Return [X, Y] of the center of cell containing provided text 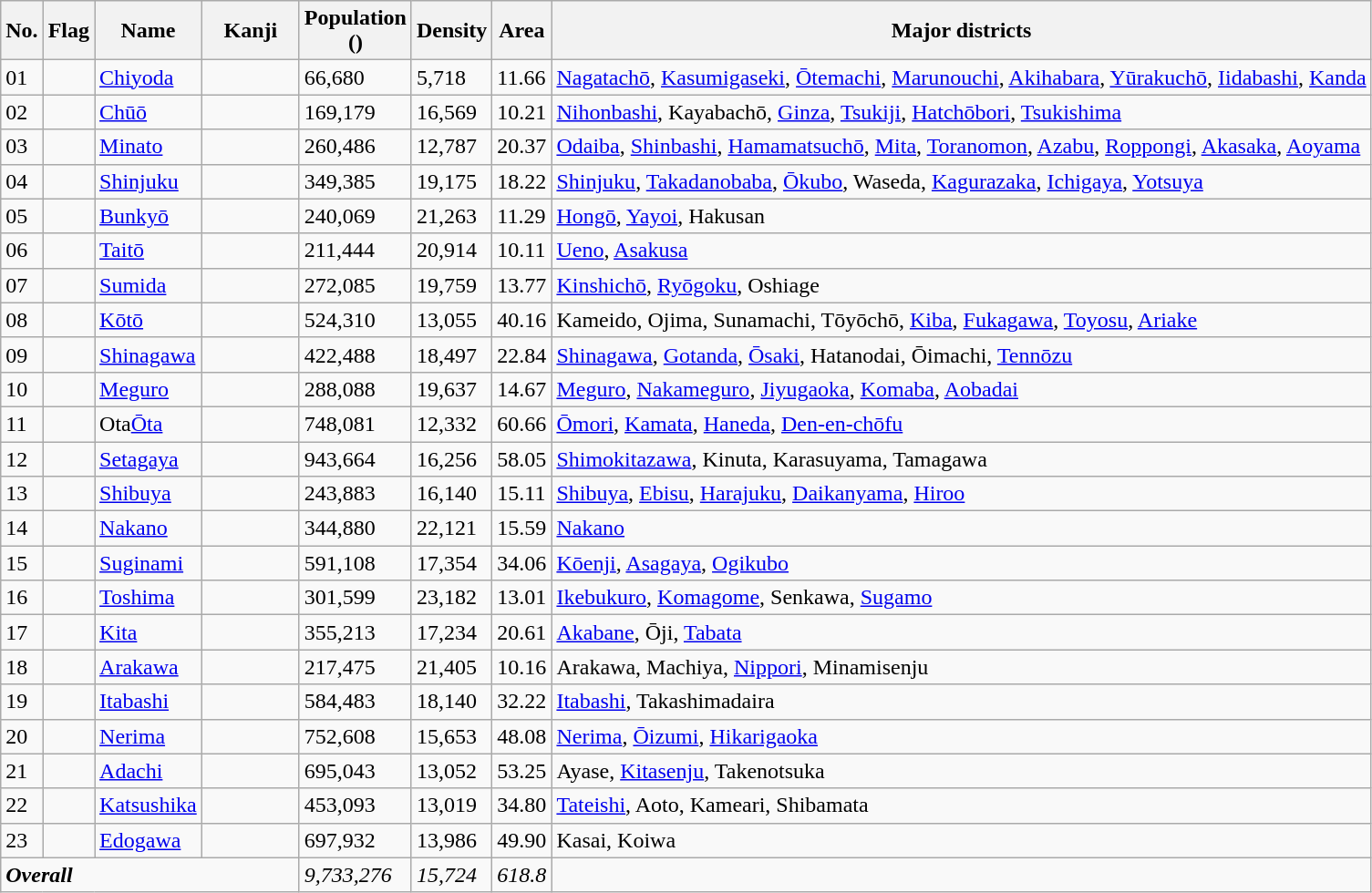
301,599 [356, 598]
13,019 [451, 806]
Ueno, Asakusa [961, 251]
34.06 [521, 563]
60.66 [521, 424]
16,140 [451, 494]
34.80 [521, 806]
591,108 [356, 563]
17,234 [451, 632]
Ikebukuro, Komagome, Senkawa, Sugamo [961, 598]
Taitō [149, 251]
Itabashi [149, 702]
Kōtō [149, 320]
22 [22, 806]
Arakawa [149, 667]
Tateishi, Aoto, Kameari, Shibamata [961, 806]
Shibuya [149, 494]
Katsushika [149, 806]
15.59 [521, 529]
Setagaya [149, 458]
08 [22, 320]
Nihonbashi, Kayabachō, Ginza, Tsukiji, Hatchōbori, Tsukishima [961, 112]
272,085 [356, 285]
Flag [68, 31]
13,986 [451, 840]
04 [22, 181]
11.66 [521, 77]
355,213 [356, 632]
Name [149, 31]
22.84 [521, 354]
19 [22, 702]
5,718 [451, 77]
Kinshichō, Ryōgoku, Oshiage [961, 285]
240,069 [356, 216]
697,932 [356, 840]
Minato [149, 147]
10.21 [521, 112]
09 [22, 354]
Kameido, Ojima, Sunamachi, Tōyōchō, Kiba, Fukagawa, Toyosu, Ariake [961, 320]
Arakawa, Machiya, Nippori, Minamisenju [961, 667]
19,759 [451, 285]
23 [22, 840]
19,637 [451, 389]
13 [22, 494]
Nagatachō, Kasumigaseki, Ōtemachi, Marunouchi, Akihabara, Yūrakuchō, Iidabashi, Kanda [961, 77]
21,263 [451, 216]
15,653 [451, 736]
18,140 [451, 702]
10.16 [521, 667]
260,486 [356, 147]
Kita [149, 632]
Shinagawa, Gotanda, Ōsaki, Hatanodai, Ōimachi, Tennōzu [961, 354]
19,175 [451, 181]
05 [22, 216]
Population() [356, 31]
Odaiba, Shinbashi, Hamamatsuchō, Mita, Toranomon, Azabu, Roppongi, Akasaka, Aoyama [961, 147]
Major districts [961, 31]
20.37 [521, 147]
Overall [150, 875]
13,055 [451, 320]
01 [22, 77]
06 [22, 251]
748,081 [356, 424]
07 [22, 285]
20,914 [451, 251]
Area [521, 31]
16 [22, 598]
Kanji [250, 31]
Meguro, Nakameguro, Jiyugaoka, Komaba, Aobadai [961, 389]
15.11 [521, 494]
943,664 [356, 458]
Kōenji, Asagaya, Ogikubo [961, 563]
Shinagawa [149, 354]
17 [22, 632]
14 [22, 529]
288,088 [356, 389]
16,569 [451, 112]
752,608 [356, 736]
18 [22, 667]
Meguro [149, 389]
Shibuya, Ebisu, Harajuku, Daikanyama, Hiroo [961, 494]
Nerima [149, 736]
Density [451, 31]
Chūō [149, 112]
12,787 [451, 147]
49.90 [521, 840]
48.08 [521, 736]
OtaŌta [149, 424]
10.11 [521, 251]
21 [22, 771]
618.8 [521, 875]
Shimokitazawa, Kinuta, Karasuyama, Tamagawa [961, 458]
211,444 [356, 251]
12 [22, 458]
422,488 [356, 354]
584,483 [356, 702]
11.29 [521, 216]
40.16 [521, 320]
Sumida [149, 285]
18,497 [451, 354]
169,179 [356, 112]
14.67 [521, 389]
13,052 [451, 771]
Itabashi, Takashimadaira [961, 702]
17,354 [451, 563]
15 [22, 563]
243,883 [356, 494]
12,332 [451, 424]
32.22 [521, 702]
Adachi [149, 771]
15,724 [451, 875]
Chiyoda [149, 77]
453,093 [356, 806]
Nerima, Ōizumi, Hikarigaoka [961, 736]
Hongō, Yayoi, Hakusan [961, 216]
13.77 [521, 285]
Kasai, Koiwa [961, 840]
16,256 [451, 458]
344,880 [356, 529]
524,310 [356, 320]
23,182 [451, 598]
18.22 [521, 181]
9,733,276 [356, 875]
22,121 [451, 529]
Ōmori, Kamata, Haneda, Den-en-chōfu [961, 424]
53.25 [521, 771]
02 [22, 112]
20.61 [521, 632]
Shinjuku [149, 181]
Bunkyō [149, 216]
66,680 [356, 77]
21,405 [451, 667]
Suginami [149, 563]
217,475 [356, 667]
03 [22, 147]
695,043 [356, 771]
Akabane, Ōji, Tabata [961, 632]
13.01 [521, 598]
Toshima [149, 598]
Ayase, Kitasenju, Takenotsuka [961, 771]
10 [22, 389]
11 [22, 424]
No. [22, 31]
Edogawa [149, 840]
Shinjuku, Takadanobaba, Ōkubo, Waseda, Kagurazaka, Ichigaya, Yotsuya [961, 181]
20 [22, 736]
58.05 [521, 458]
349,385 [356, 181]
